Provide the (X, Y) coordinate of the cell's center where the given text is located.  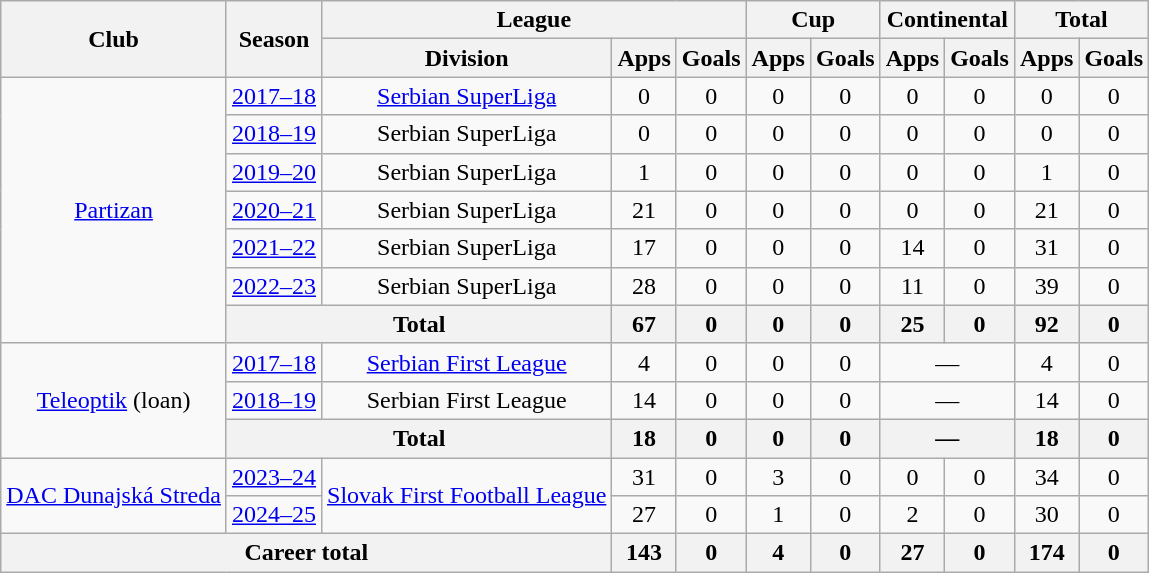
Career total (306, 553)
Partizan (114, 210)
DAC Dunajská Streda (114, 496)
39 (1046, 286)
Teleoptik (loan) (114, 400)
28 (644, 286)
92 (1046, 324)
Season (274, 39)
2020–21 (274, 210)
Cup (813, 20)
Slovak First Football League (467, 496)
67 (644, 324)
2023–24 (274, 477)
34 (1046, 477)
2 (912, 515)
2021–22 (274, 248)
174 (1046, 553)
Club (114, 39)
30 (1046, 515)
143 (644, 553)
2022–23 (274, 286)
25 (912, 324)
Continental (947, 20)
2019–20 (274, 172)
2024–25 (274, 515)
17 (644, 248)
11 (912, 286)
3 (778, 477)
League (534, 20)
Division (467, 58)
